Extract the (X, Y) coordinate from the center of the cell holding the provided text.  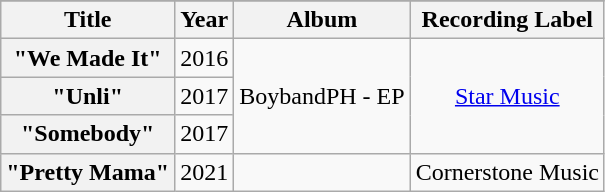
Cornerstone Music (507, 172)
Title (88, 20)
"Somebody" (88, 134)
Recording Label (507, 20)
"We Made It" (88, 58)
"Unli" (88, 96)
Star Music (507, 96)
BoybandPH - EP (322, 96)
2021 (204, 172)
2016 (204, 58)
"Pretty Mama" (88, 172)
Album (322, 20)
Year (204, 20)
